Detect which cell encompasses the target text, then output its (X, Y) center coordinate. 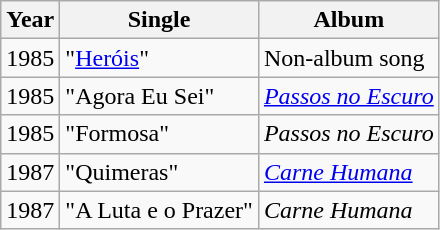
"Formosa" (160, 134)
"Heróis" (160, 58)
Non-album song (348, 58)
Single (160, 20)
"Agora Eu Sei" (160, 96)
"A Luta e o Prazer" (160, 210)
Album (348, 20)
"Quimeras" (160, 172)
Year (30, 20)
